Scan for the cell matching the given text and deliver its [x, y] coordinate at center. 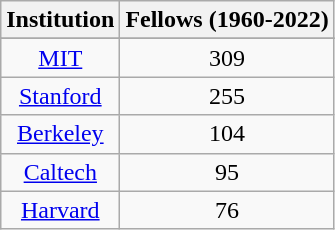
76 [227, 210]
Fellows (1960-2022) [227, 20]
95 [227, 172]
309 [227, 58]
MIT [60, 58]
255 [227, 96]
Berkeley [60, 134]
Institution [60, 20]
Stanford [60, 96]
104 [227, 134]
Caltech [60, 172]
Harvard [60, 210]
